Provide the [X, Y] coordinate of the cell's center where the given text is located.  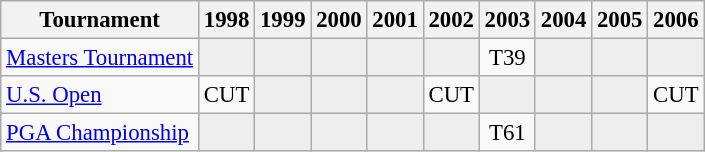
1999 [283, 20]
T61 [507, 133]
2002 [451, 20]
2003 [507, 20]
Tournament [100, 20]
1998 [227, 20]
2000 [339, 20]
2001 [395, 20]
2004 [563, 20]
2005 [620, 20]
T39 [507, 58]
2006 [676, 20]
PGA Championship [100, 133]
Masters Tournament [100, 58]
U.S. Open [100, 95]
